Identify which cell holds the provided text, then report its (x, y) central coordinate. 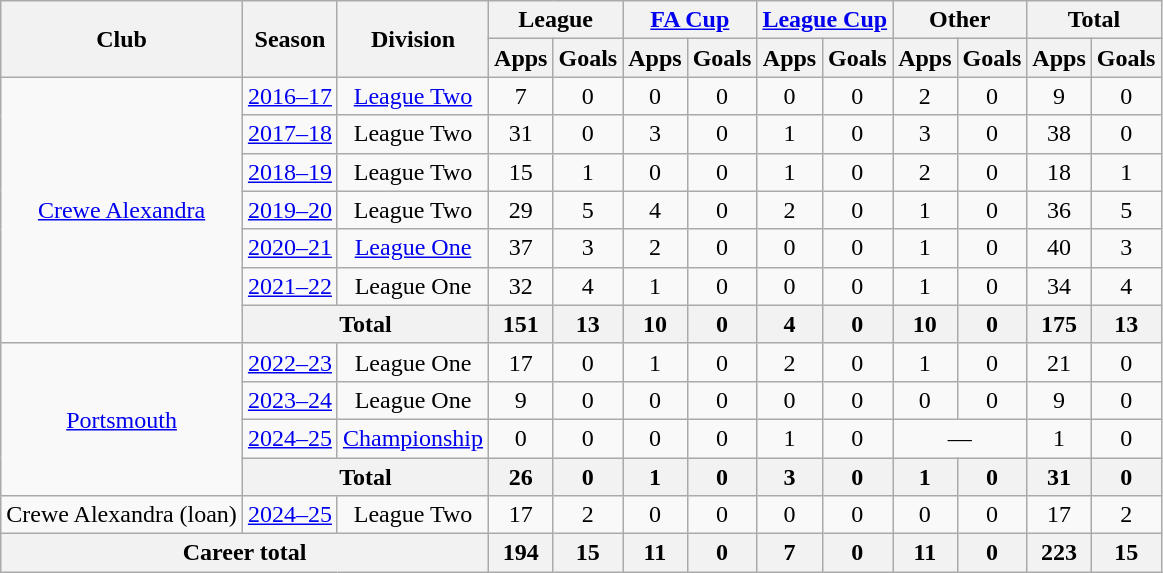
Season (290, 39)
18 (1059, 172)
2016–17 (290, 96)
36 (1059, 210)
175 (1059, 324)
2021–22 (290, 286)
Division (412, 39)
2019–20 (290, 210)
Portsmouth (122, 419)
2018–19 (290, 172)
223 (1059, 553)
Career total (245, 553)
151 (521, 324)
Club (122, 39)
2017–18 (290, 134)
Other (960, 20)
Championship (412, 438)
34 (1059, 286)
37 (521, 248)
2023–24 (290, 400)
40 (1059, 248)
29 (521, 210)
2020–21 (290, 248)
26 (521, 477)
League Cup (825, 20)
38 (1059, 134)
2022–23 (290, 362)
32 (521, 286)
— (960, 438)
194 (521, 553)
Crewe Alexandra (122, 210)
League (556, 20)
FA Cup (690, 20)
Crewe Alexandra (loan) (122, 515)
21 (1059, 362)
